Locate the cell with the specified text and output its (X, Y) center coordinate. 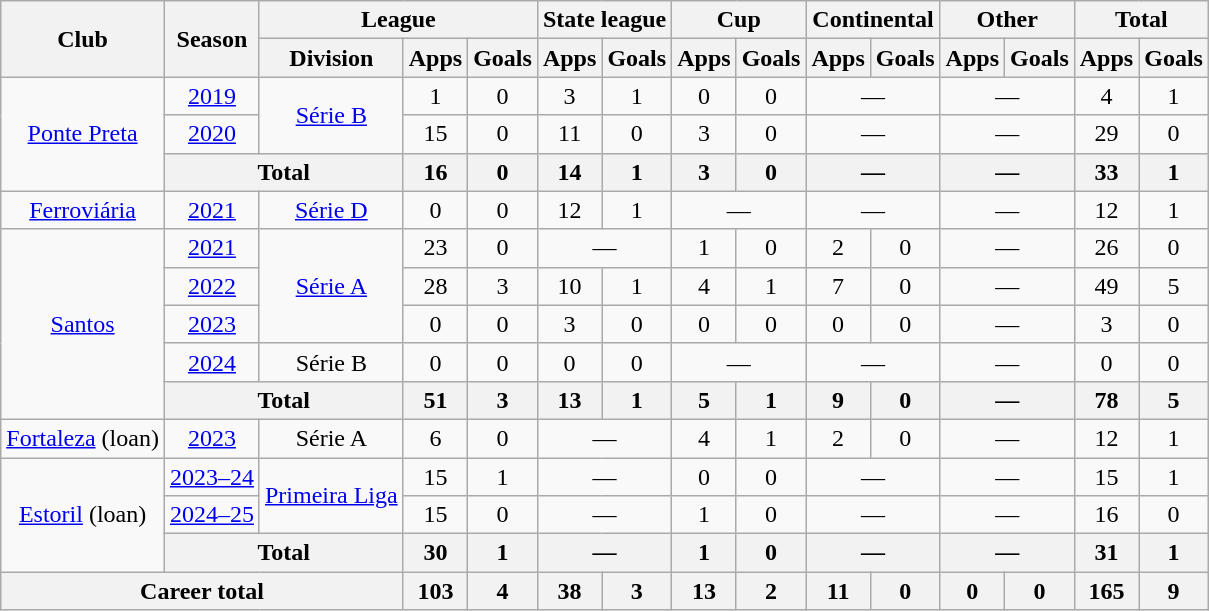
23 (435, 248)
7 (838, 286)
38 (569, 591)
26 (1106, 248)
31 (1106, 553)
51 (435, 400)
30 (435, 553)
2019 (212, 96)
103 (435, 591)
Career total (202, 591)
2022 (212, 286)
League (398, 20)
33 (1106, 172)
6 (435, 438)
Continental (873, 20)
Primeira Liga (331, 496)
2024–25 (212, 515)
49 (1106, 286)
Estoril (loan) (83, 515)
2023–24 (212, 477)
28 (435, 286)
165 (1106, 591)
Série D (331, 210)
2024 (212, 362)
29 (1106, 134)
78 (1106, 400)
Division (331, 58)
Season (212, 39)
14 (569, 172)
10 (569, 286)
Ponte Preta (83, 134)
Fortaleza (loan) (83, 438)
Cup (739, 20)
Santos (83, 324)
State league (604, 20)
Club (83, 39)
Other (1007, 20)
Ferroviária (83, 210)
2020 (212, 134)
